Determine the (x, y) coordinate at the center of the cell enclosing the given text.  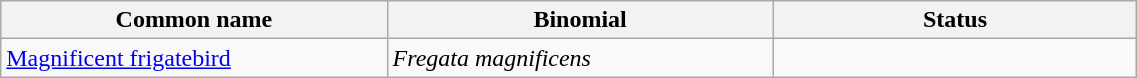
Status (955, 20)
Magnificent frigatebird (194, 58)
Fregata magnificens (580, 58)
Binomial (580, 20)
Common name (194, 20)
